Scan for the cell matching the given text and deliver its [X, Y] coordinate at center. 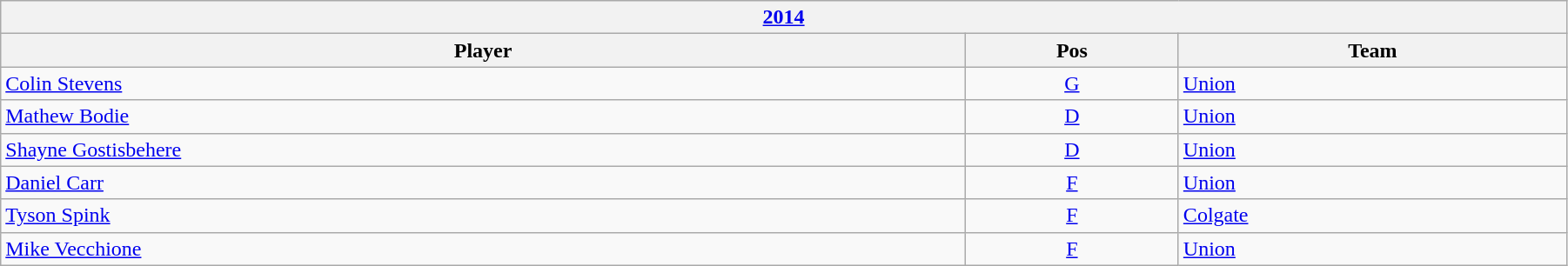
Mike Vecchione [484, 249]
Daniel Carr [484, 183]
Mathew Bodie [484, 116]
Team [1372, 50]
Tyson Spink [484, 216]
Pos [1072, 50]
Colgate [1372, 216]
Player [484, 50]
G [1072, 83]
2014 [784, 17]
Colin Stevens [484, 83]
Shayne Gostisbehere [484, 150]
